Identify which cell holds the provided text, then report its [x, y] central coordinate. 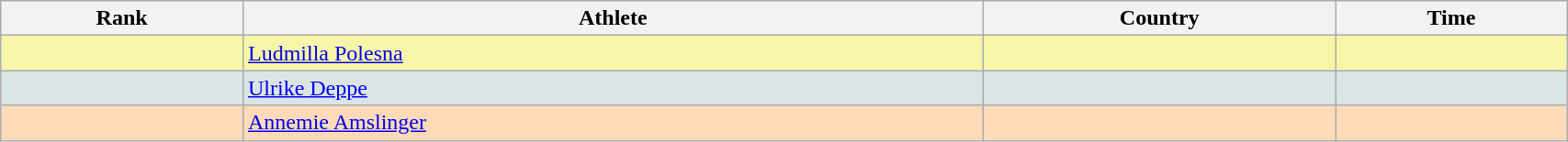
Country [1159, 18]
Athlete [613, 18]
Ludmilla Polesna [613, 53]
Ulrike Deppe [613, 88]
Rank [122, 18]
Time [1451, 18]
Annemie Amslinger [613, 123]
